For the text-containing cell, return its midpoint in (x, y) coordinate format. 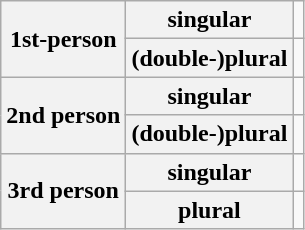
2nd person (64, 115)
3rd person (64, 191)
1st-person (64, 39)
plural (210, 210)
